Return the (X, Y) coordinate for the center point of the cell that contains the specified text.  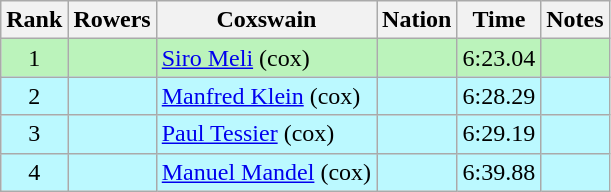
6:39.88 (499, 172)
1 (34, 58)
Manuel Mandel (cox) (266, 172)
Siro Meli (cox) (266, 58)
Time (499, 20)
Manfred Klein (cox) (266, 96)
2 (34, 96)
Rank (34, 20)
6:28.29 (499, 96)
4 (34, 172)
6:23.04 (499, 58)
Nation (417, 20)
6:29.19 (499, 134)
Paul Tessier (cox) (266, 134)
Rowers (112, 20)
Coxswain (266, 20)
Notes (575, 20)
3 (34, 134)
